For the text-containing cell, return its midpoint in [x, y] coordinate format. 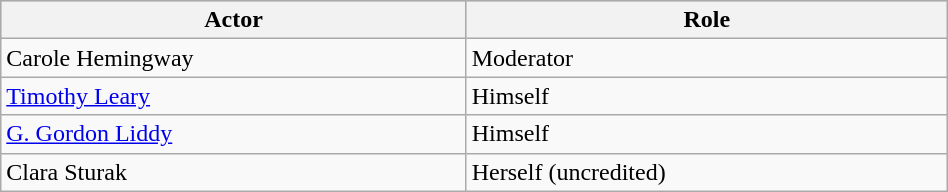
Carole Hemingway [234, 58]
Clara Sturak [234, 172]
Role [706, 20]
G. Gordon Liddy [234, 134]
Moderator [706, 58]
Actor [234, 20]
Herself (uncredited) [706, 172]
Timothy Leary [234, 96]
